Return (X, Y) of the center of cell containing provided text 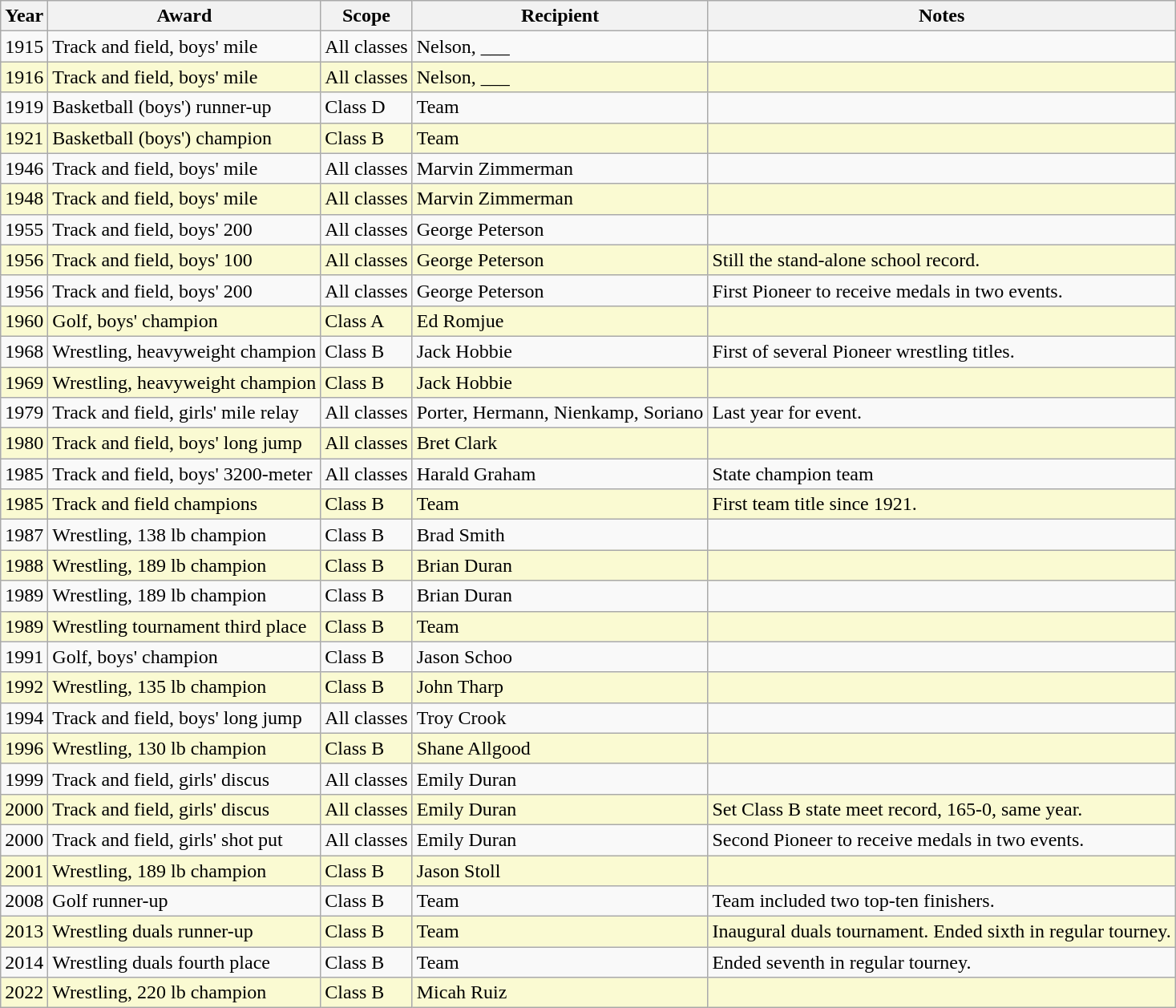
Last year for event. (941, 413)
Jason Stoll (560, 870)
First of several Pioneer wrestling titles. (941, 351)
Wrestling, 220 lb champion (184, 993)
Brad Smith (560, 535)
Wrestling tournament third place (184, 626)
1988 (24, 565)
Harald Graham (560, 474)
1919 (24, 107)
Team included two top-ten finishers. (941, 901)
Set Class B state meet record, 165-0, same year. (941, 809)
2008 (24, 901)
2022 (24, 993)
Troy Crook (560, 718)
Wrestling, 130 lb champion (184, 748)
Wrestling duals runner-up (184, 932)
1969 (24, 383)
Award (184, 16)
Track and field, boys' 100 (184, 260)
1921 (24, 138)
1994 (24, 718)
Notes (941, 16)
1946 (24, 168)
Second Pioneer to receive medals in two events. (941, 840)
1996 (24, 748)
1987 (24, 535)
1960 (24, 321)
2014 (24, 962)
1999 (24, 779)
1915 (24, 47)
Wrestling, 138 lb champion (184, 535)
1979 (24, 413)
Wrestling duals fourth place (184, 962)
Scope (366, 16)
Basketball (boys') champion (184, 138)
1991 (24, 657)
2001 (24, 870)
John Tharp (560, 687)
Track and field, girls' mile relay (184, 413)
1916 (24, 77)
1980 (24, 443)
Inaugural duals tournament. Ended sixth in regular tourney. (941, 932)
Jason Schoo (560, 657)
Micah Ruiz (560, 993)
Wrestling, 135 lb champion (184, 687)
Track and field, boys' 3200-meter (184, 474)
1948 (24, 199)
2013 (24, 932)
Ed Romjue (560, 321)
Ended seventh in regular tourney. (941, 962)
Shane Allgood (560, 748)
Porter, Hermann, Nienkamp, Soriano (560, 413)
Bret Clark (560, 443)
Class A (366, 321)
First team title since 1921. (941, 504)
State champion team (941, 474)
Year (24, 16)
First Pioneer to receive medals in two events. (941, 290)
1968 (24, 351)
Recipient (560, 16)
Class D (366, 107)
Track and field champions (184, 504)
Track and field, girls' shot put (184, 840)
1992 (24, 687)
Still the stand-alone school record. (941, 260)
Golf runner-up (184, 901)
Basketball (boys') runner-up (184, 107)
1955 (24, 229)
